Provide the [x, y] coordinate of the cell's center where the given text is located.  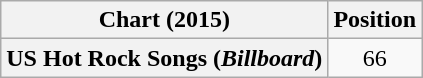
66 [375, 58]
Position [375, 20]
Chart (2015) [164, 20]
US Hot Rock Songs (Billboard) [164, 58]
